Search for the cell housing the specified text and yield its [x, y] center coordinate. 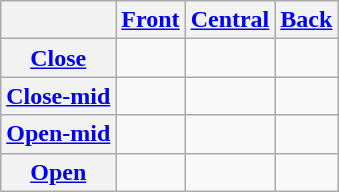
Close [58, 58]
Back [306, 20]
Central [230, 20]
Open [58, 172]
Open-mid [58, 134]
Close-mid [58, 96]
Front [150, 20]
